Pinpoint the cell where the given text exists, returning its [X, Y] midpoint coordinate. 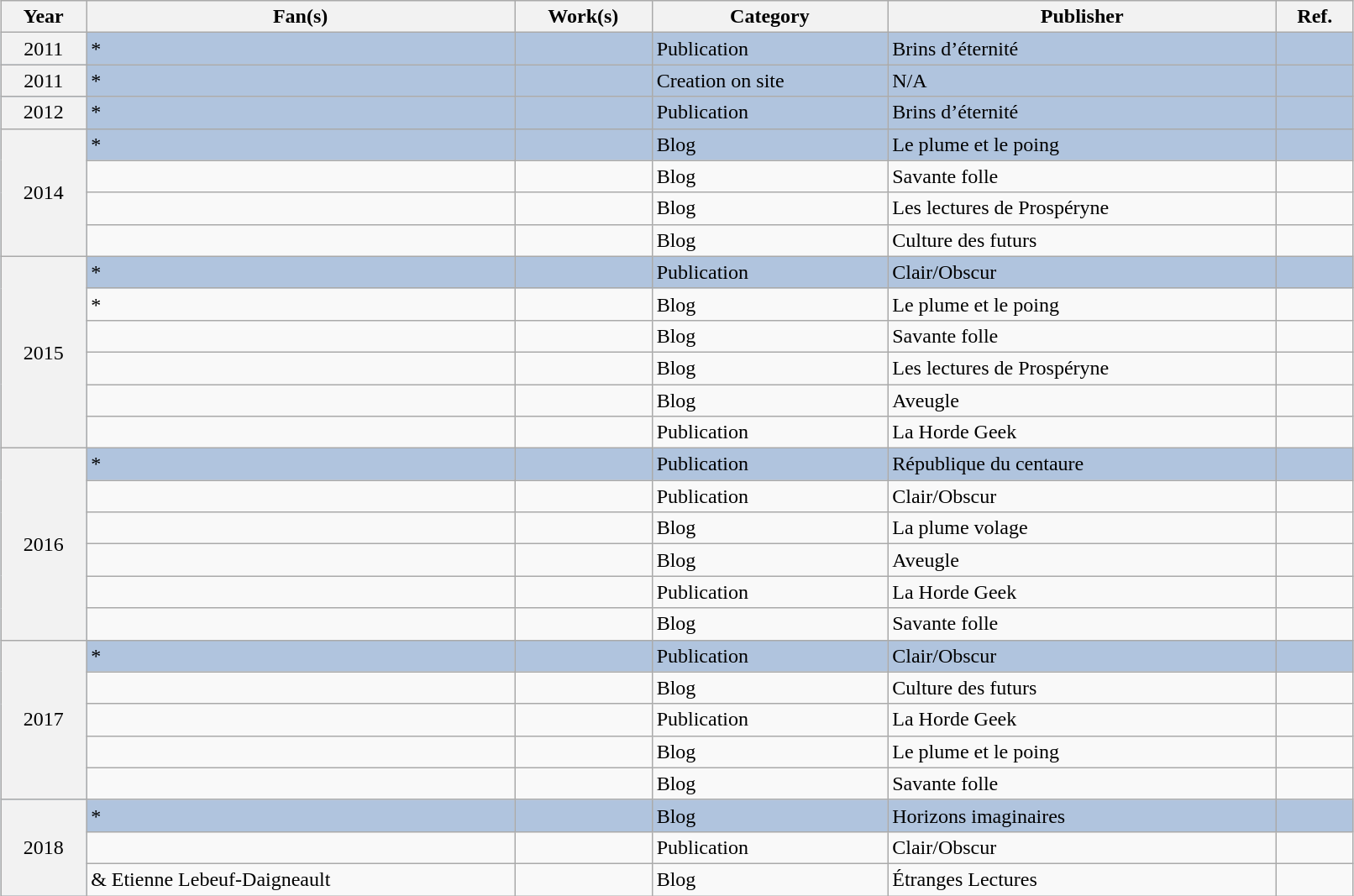
Étranges Lectures [1082, 879]
Year [44, 17]
Publisher [1082, 17]
République du centaure [1082, 464]
2015 [44, 352]
2017 [44, 720]
N/A [1082, 81]
& Etienne Lebeuf-Daigneault [301, 879]
2012 [44, 113]
2018 [44, 847]
2014 [44, 192]
2016 [44, 544]
Ref. [1315, 17]
Creation on site [769, 81]
La plume volage [1082, 528]
Fan(s) [301, 17]
Work(s) [584, 17]
Category [769, 17]
Horizons imaginaires [1082, 815]
